Identify which cell holds the provided text, then report its (x, y) central coordinate. 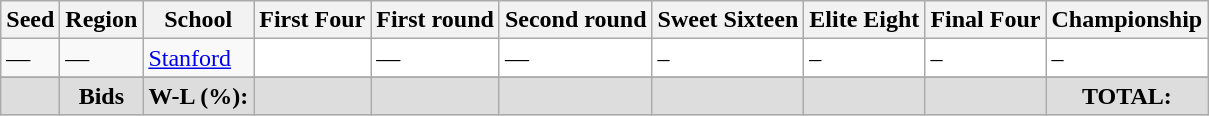
Elite Eight (864, 20)
Championship (1127, 20)
Region (102, 20)
W-L (%): (198, 96)
Sweet Sixteen (728, 20)
School (198, 20)
Bids (102, 96)
Stanford (198, 58)
Seed (30, 20)
First round (436, 20)
Final Four (986, 20)
TOTAL: (1127, 96)
First Four (312, 20)
Second round (576, 20)
